Capture the cell that displays the provided text and extract its (x, y) central coordinate. 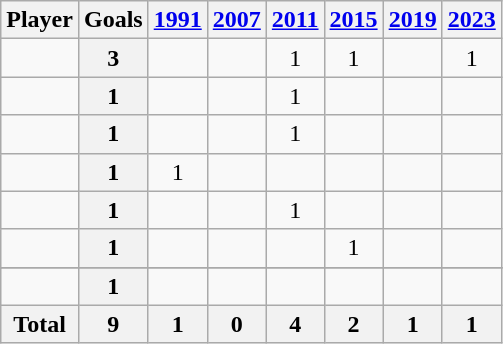
9 (113, 324)
0 (236, 324)
2023 (472, 20)
2011 (295, 20)
4 (295, 324)
2 (354, 324)
2007 (236, 20)
1991 (178, 20)
Player (40, 20)
Goals (113, 20)
3 (113, 58)
2019 (412, 20)
Total (40, 324)
2015 (354, 20)
